Capture the cell that displays the provided text and extract its [x, y] central coordinate. 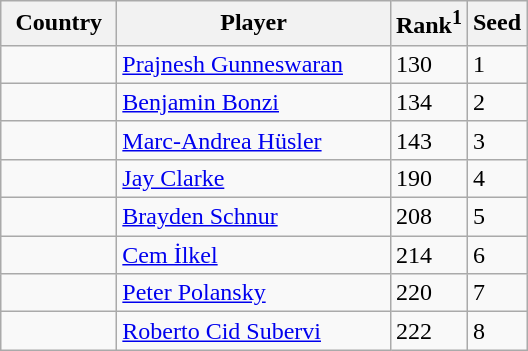
190 [428, 178]
Country [59, 24]
130 [428, 64]
Cem İlkel [254, 255]
1 [496, 64]
Peter Polansky [254, 293]
Benjamin Bonzi [254, 102]
208 [428, 217]
Brayden Schnur [254, 217]
134 [428, 102]
Jay Clarke [254, 178]
5 [496, 217]
Seed [496, 24]
2 [496, 102]
4 [496, 178]
143 [428, 140]
Marc-Andrea Hüsler [254, 140]
Prajnesh Gunneswaran [254, 64]
7 [496, 293]
Rank1 [428, 24]
222 [428, 331]
220 [428, 293]
8 [496, 331]
6 [496, 255]
3 [496, 140]
Roberto Cid Subervi [254, 331]
Player [254, 24]
214 [428, 255]
